Return the (X, Y) coordinate for the center point of the cell that contains the specified text.  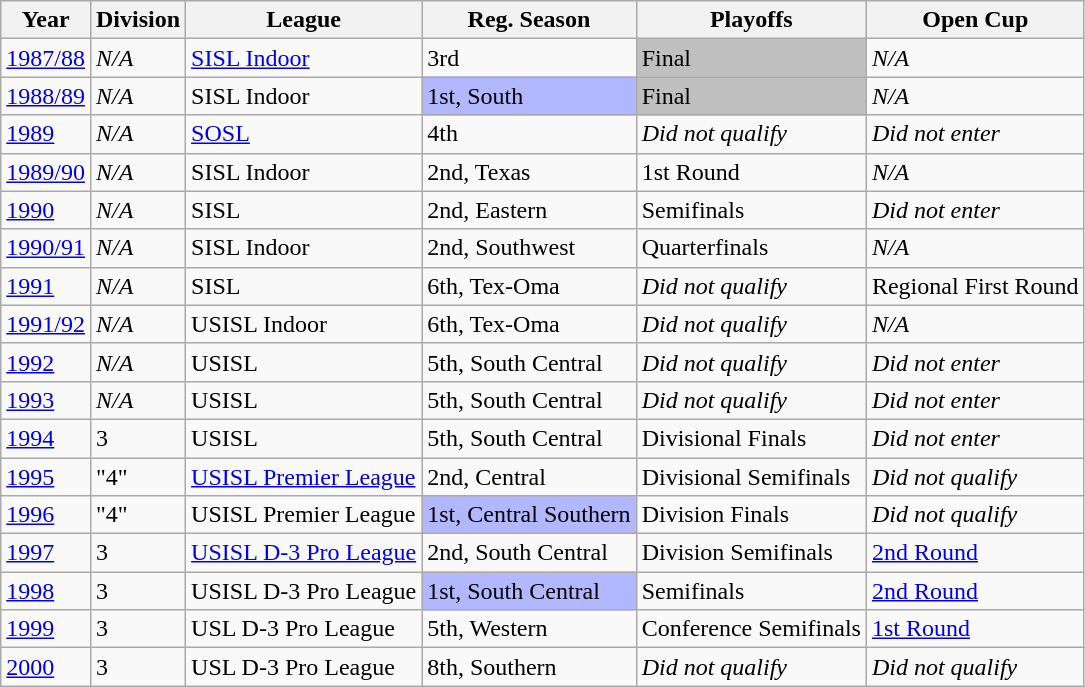
Divisional Finals (751, 438)
Divisional Semifinals (751, 477)
1997 (46, 553)
Regional First Round (975, 286)
Conference Semifinals (751, 629)
1988/89 (46, 96)
SOSL (304, 134)
4th (529, 134)
2nd, Eastern (529, 210)
Year (46, 20)
2nd, Southwest (529, 248)
3rd (529, 58)
1992 (46, 362)
8th, Southern (529, 667)
Division Finals (751, 515)
1994 (46, 438)
1998 (46, 591)
1999 (46, 629)
Quarterfinals (751, 248)
Playoffs (751, 20)
1989 (46, 134)
1st, South Central (529, 591)
1st, South (529, 96)
1st, Central Southern (529, 515)
1993 (46, 400)
Reg. Season (529, 20)
1987/88 (46, 58)
2000 (46, 667)
1991/92 (46, 324)
Division (138, 20)
1996 (46, 515)
League (304, 20)
5th, Western (529, 629)
2nd, Texas (529, 172)
2nd, Central (529, 477)
USISL Indoor (304, 324)
1990 (46, 210)
1989/90 (46, 172)
Division Semifinals (751, 553)
1995 (46, 477)
1990/91 (46, 248)
Open Cup (975, 20)
1991 (46, 286)
2nd, South Central (529, 553)
